Locate the cell with the specified text and output its (X, Y) center coordinate. 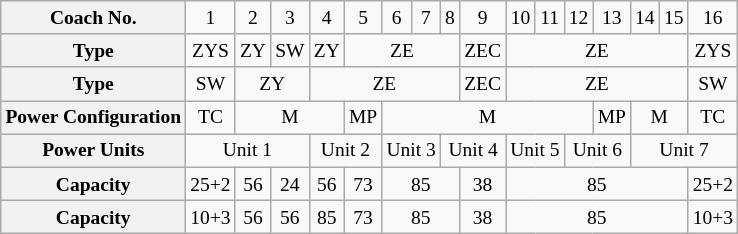
10 (521, 18)
Unit 3 (412, 150)
Unit 4 (472, 150)
8 (450, 18)
16 (713, 18)
3 (290, 18)
Unit 2 (346, 150)
7 (426, 18)
Coach No. (94, 18)
Unit 5 (536, 150)
Unit 1 (248, 150)
2 (252, 18)
11 (550, 18)
12 (578, 18)
Unit 7 (684, 150)
4 (326, 18)
Power Configuration (94, 118)
15 (674, 18)
9 (482, 18)
5 (362, 18)
13 (612, 18)
1 (211, 18)
Power Units (94, 150)
6 (396, 18)
Unit 6 (597, 150)
24 (290, 184)
14 (644, 18)
